Output the [X, Y] coordinate of the center of the cell containing the given text.  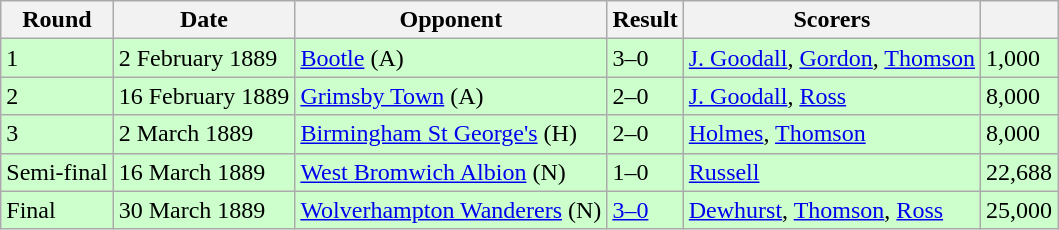
2 March 1889 [204, 134]
30 March 1889 [204, 210]
Semi-final [57, 172]
3 [57, 134]
J. Goodall, Ross [832, 96]
Date [204, 20]
Wolverhampton Wanderers (N) [451, 210]
Grimsby Town (A) [451, 96]
Round [57, 20]
Result [645, 20]
Holmes, Thomson [832, 134]
22,688 [1020, 172]
Birmingham St George's (H) [451, 134]
2 [57, 96]
Final [57, 210]
16 March 1889 [204, 172]
1,000 [1020, 58]
Scorers [832, 20]
West Bromwich Albion (N) [451, 172]
J. Goodall, Gordon, Thomson [832, 58]
2 February 1889 [204, 58]
Russell [832, 172]
25,000 [1020, 210]
Dewhurst, Thomson, Ross [832, 210]
16 February 1889 [204, 96]
1–0 [645, 172]
Bootle (A) [451, 58]
Opponent [451, 20]
1 [57, 58]
